For the text-containing cell, return its midpoint in [X, Y] coordinate format. 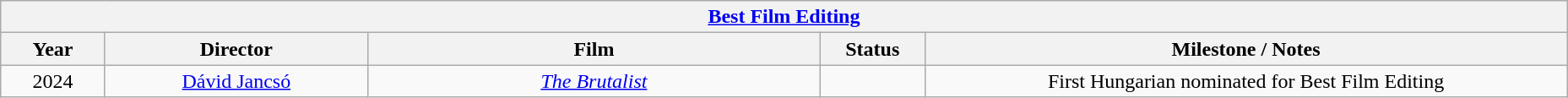
Best Film Editing [784, 17]
First Hungarian nominated for Best Film Editing [1246, 81]
Film [594, 49]
Director [236, 49]
2024 [53, 81]
Year [53, 49]
The Brutalist [594, 81]
Status [872, 49]
Milestone / Notes [1246, 49]
Dávid Jancsó [236, 81]
